Pinpoint the cell where the given text exists, returning its (X, Y) midpoint coordinate. 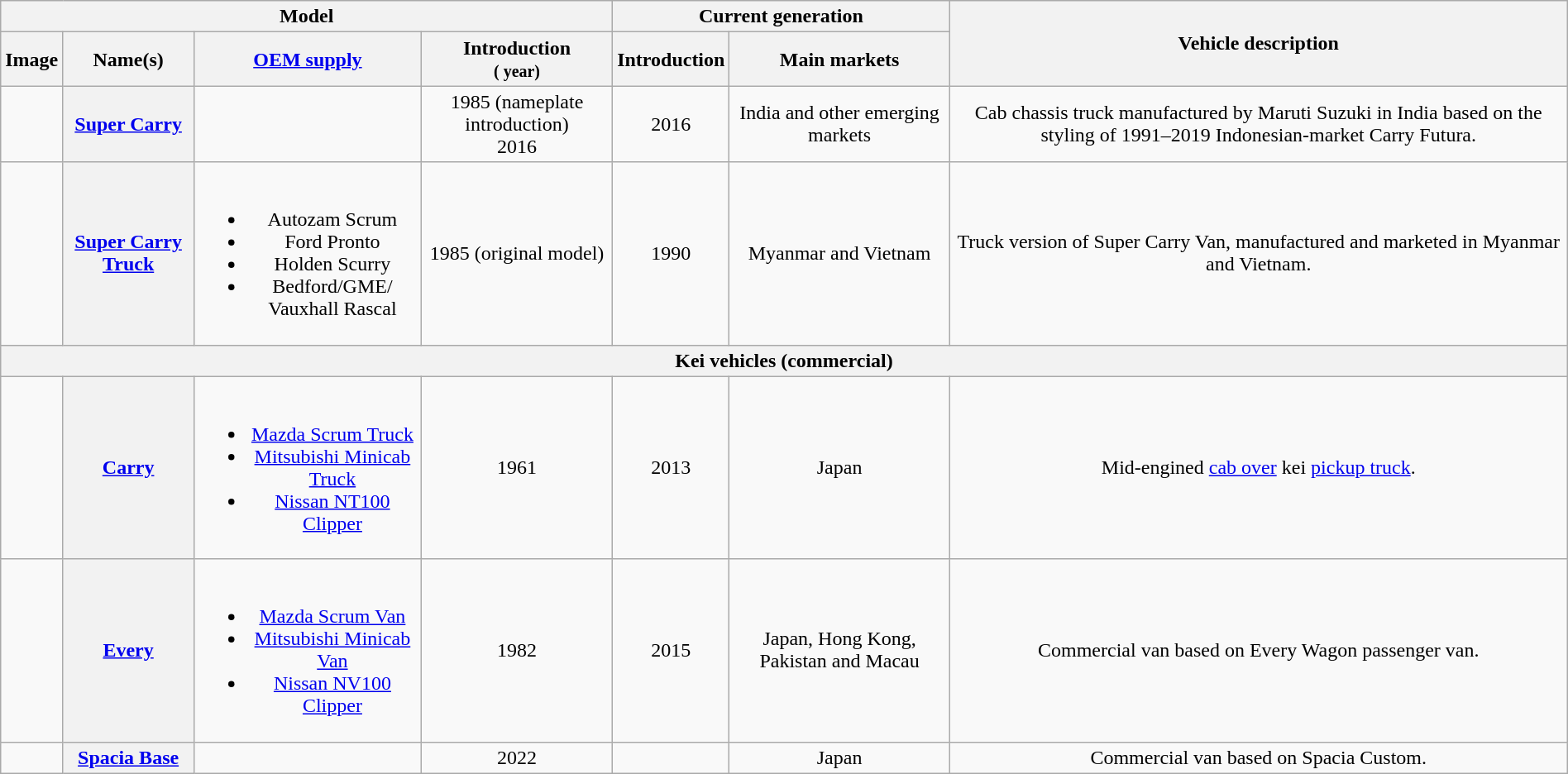
Image (31, 60)
Introduction (672, 60)
Commercial van based on Every Wagon passenger van. (1259, 650)
Main markets (839, 60)
2013 (672, 468)
Japan, Hong Kong, Pakistan and Macau (839, 650)
Super Carry Truck (129, 253)
Autozam ScrumFord ProntoHolden ScurryBedford/GME/Vauxhall Rascal (308, 253)
Super Carry (129, 124)
Spacia Base (129, 757)
1985 (nameplate introduction)2016 (516, 124)
1990 (672, 253)
Kei vehicles (commercial) (784, 361)
Current generation (782, 17)
2016 (672, 124)
Myanmar and Vietnam (839, 253)
Every (129, 650)
Vehicle description (1259, 43)
Mazda Scrum TruckMitsubishi Minicab TruckNissan NT100 Clipper (308, 468)
Cab chassis truck manufactured by Maruti Suzuki in India based on the styling of 1991–2019 Indonesian-market Carry Futura. (1259, 124)
Name(s) (129, 60)
India and other emerging markets (839, 124)
Model (307, 17)
Mazda Scrum VanMitsubishi Minicab VanNissan NV100 Clipper (308, 650)
1985 (original model) (516, 253)
2022 (516, 757)
Commercial van based on Spacia Custom. (1259, 757)
Truck version of Super Carry Van, manufactured and marketed in Myanmar and Vietnam. (1259, 253)
Introduction( year) (516, 60)
1961 (516, 468)
1982 (516, 650)
OEM supply (308, 60)
Mid-engined cab over kei pickup truck. (1259, 468)
Carry (129, 468)
2015 (672, 650)
